Output the [x, y] coordinate of the center of the cell containing the given text.  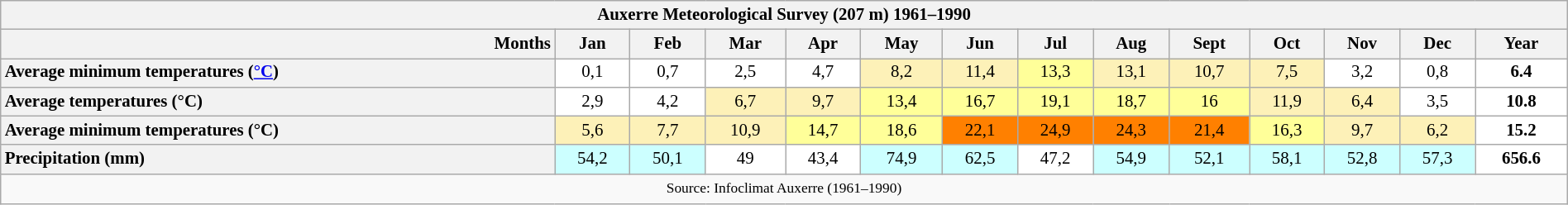
Feb [668, 45]
Months [278, 45]
57,3 [1437, 159]
43,4 [824, 159]
21,4 [1209, 131]
Sept [1209, 45]
54,2 [592, 159]
Aug [1131, 45]
58,1 [1287, 159]
Auxerre Meteorological Survey (207 m) 1961–1990 [784, 15]
0,7 [668, 73]
Nov [1363, 45]
Mar [746, 45]
22,1 [981, 131]
16 [1209, 101]
13,3 [1055, 73]
Year [1522, 45]
Precipitation (mm) [278, 159]
2,9 [592, 101]
4,2 [668, 101]
52,8 [1363, 159]
10.8 [1522, 101]
6,4 [1363, 101]
0,1 [592, 73]
24,9 [1055, 131]
6,7 [746, 101]
74,9 [901, 159]
10,9 [746, 131]
7,5 [1287, 73]
13,1 [1131, 73]
54,9 [1131, 159]
Dec [1437, 45]
May [901, 45]
49 [746, 159]
Oct [1287, 45]
14,7 [824, 131]
3,5 [1437, 101]
656.6 [1522, 159]
50,1 [668, 159]
52,1 [1209, 159]
6,2 [1437, 131]
16,7 [981, 101]
6.4 [1522, 73]
2,5 [746, 73]
11,4 [981, 73]
4,7 [824, 73]
19,1 [1055, 101]
Apr [824, 45]
3,2 [1363, 73]
Jan [592, 45]
Source: Infoclimat Auxerre (1961–1990) [784, 188]
10,7 [1209, 73]
62,5 [981, 159]
7,7 [668, 131]
13,4 [901, 101]
8,2 [901, 73]
11,9 [1287, 101]
0,8 [1437, 73]
18,6 [901, 131]
Average temperatures (°C) [278, 101]
24,3 [1131, 131]
15.2 [1522, 131]
Jul [1055, 45]
16,3 [1287, 131]
47,2 [1055, 159]
18,7 [1131, 101]
5,6 [592, 131]
Jun [981, 45]
